Provide the (x, y) coordinate of the cell's center where the given text is located.  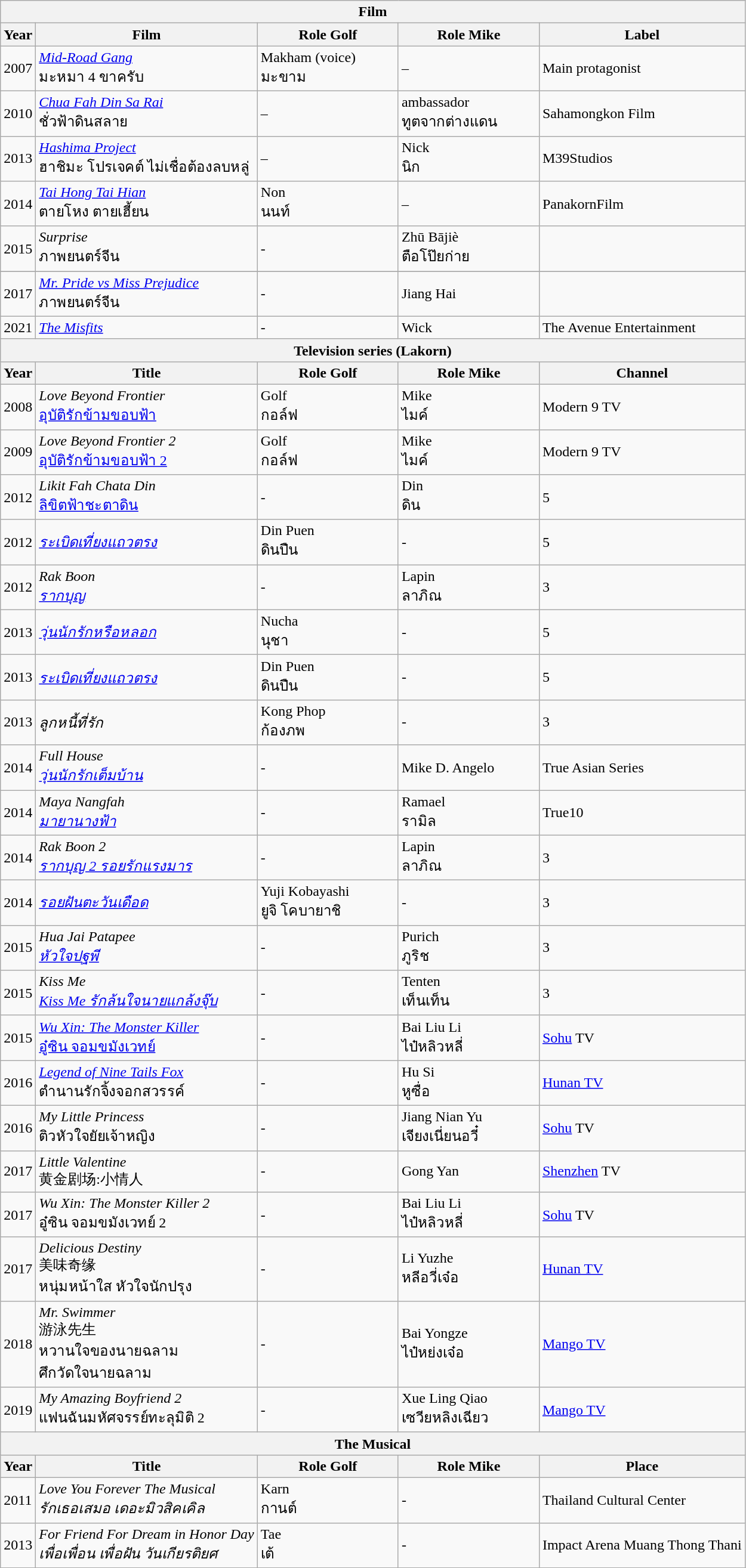
Chua Fah Din Sa Raiชั่วฟ้าดินสลาย (147, 113)
Hua Jai Patapee หัวใจปฐพี (147, 948)
Gong Yan (468, 1171)
Impact Arena Muang Thong Thani (642, 1545)
My Little Princessติวหัวใจยัยเจ้าหญิง (147, 1128)
Ramaelรามิล (468, 812)
Jiang Nian Yu เจียงเนี่ยนอวี๋ (468, 1128)
Hashima Projectฮาชิมะ โปรเจคต์ ไม่เชื่อต้องลบหลู่ (147, 159)
Makham (voice)มะขาม (328, 69)
2008 (18, 407)
Tenten เท็นเท็น (468, 993)
2010 (18, 113)
Mid-Road Gangมะหมา 4 ขาครับ (147, 69)
Love Beyond Frontier อุบัติรักข้ามขอบฟ้า (147, 407)
Bai Yongzeไป๋หย่งเจ๋อ (468, 1344)
PanakornFilm (642, 204)
Rak Boon 2รากบุญ 2 รอยรักแรงมาร (147, 858)
Likit Fah Chata Din ลิขิตฟ้าชะตาดิน (147, 497)
Jiang Hai (468, 294)
ลูกหนี้ที่รัก (147, 722)
Place (642, 1466)
M39Studios (642, 159)
2011 (18, 1500)
Li Yuzheหลีอวี่เจ๋อ (468, 1269)
Love You Forever The Musicalรักเธอเสมอ เดอะมิวสิคเคิล (147, 1500)
Tai Hong Tai Hianตายโหง ตายเฮี้ยน (147, 204)
Hu Si หูซื่อ (468, 1083)
Kong Phopก้องภพ (328, 722)
True Asian Series (642, 768)
Mr. Pride vs Miss Prejudiceภาพยนตร์จีน (147, 294)
Television series (Lakorn) (372, 350)
Delicious Destiny 美味奇缘หนุ่มหน้าใส หัวใจนักปรุง (147, 1269)
True10 (642, 812)
Yuji Kobayashiยูจิ โคบายาชิ (328, 903)
Kiss Me Kiss Me รักล้นใจนายแกล้งจุ๊บ (147, 993)
Wick (468, 327)
Label (642, 35)
2007 (18, 69)
Taeเต้ (328, 1545)
วุ่นนักรักหรือหลอก (147, 632)
Main protagonist (642, 69)
Full Houseวุ่นนักรักเต็มบ้าน (147, 768)
2021 (18, 327)
Surpriseภาพยนตร์จีน (147, 249)
Wu Xin: The Monster Killerอู๋ซิน จอมขมังเวทย์ (147, 1038)
Legend of Nine Tails Foxตำนานรักจิ้งจอกสวรรค์ (147, 1083)
Bai Liu Li ไป๋หลิวหลี่ (468, 1038)
รอยฝันตะวันเดือด (147, 903)
Nonนนท์ (328, 204)
Nickนิก (468, 159)
2018 (18, 1344)
Maya Nangfahมายานางฟ้า (147, 812)
Zhū Bājiè ตือโป๊ยก่าย (468, 249)
2009 (18, 452)
Mike D. Angelo (468, 768)
Bai Liu Liไป๋หลิวหลี่ (468, 1215)
Love Beyond Frontier 2 อุบัติรักข้ามขอบฟ้า 2 (147, 452)
Xue Ling Qiaoเซวียหลิงเฉียว (468, 1410)
Little Valentine黄金剧场:小情人 (147, 1171)
Karnกานต์ (328, 1500)
Shenzhen TV (642, 1171)
2019 (18, 1410)
The Avenue Entertainment (642, 327)
Dinดิน (468, 497)
The Misfits (147, 327)
My Amazing Boyfriend 2 แฟนฉันมหัศจรรย์ทะลุมิติ 2 (147, 1410)
Nuchaนุชา (328, 632)
Purich ภูริช (468, 948)
Sahamongkon Film (642, 113)
Rak Boonรากบุญ (147, 587)
Channel (642, 373)
Mr. Swimmer 游泳先生หวานใจของนายฉลามศึกวัดใจนายฉลาม (147, 1344)
Thailand Cultural Center (642, 1500)
For Friend For Dream in Honor Dayเพื่อเพื่อน เพื่อฝัน วันเกียรติยศ (147, 1545)
Wu Xin: The Monster Killer 2อู๋ซิน จอมขมังเวทย์ 2 (147, 1215)
ambassadorทูตจากต่างแดน (468, 113)
The Musical (372, 1443)
